Search for the cell housing the specified text and yield its (x, y) center coordinate. 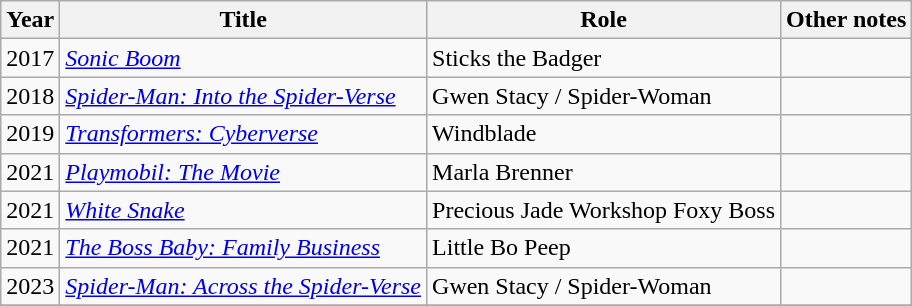
Spider-Man: Into the Spider-Verse (244, 96)
Year (30, 20)
Marla Brenner (604, 172)
Precious Jade Workshop Foxy Boss (604, 210)
2023 (30, 286)
Playmobil: The Movie (244, 172)
2018 (30, 96)
Little Bo Peep (604, 248)
The Boss Baby: Family Business (244, 248)
2017 (30, 58)
2019 (30, 134)
Spider-Man: Across the Spider-Verse (244, 286)
White Snake (244, 210)
Windblade (604, 134)
Role (604, 20)
Transformers: Cyberverse (244, 134)
Sticks the Badger (604, 58)
Title (244, 20)
Sonic Boom (244, 58)
Other notes (846, 20)
